Determine the (x, y) coordinate at the center of the cell enclosing the given text.  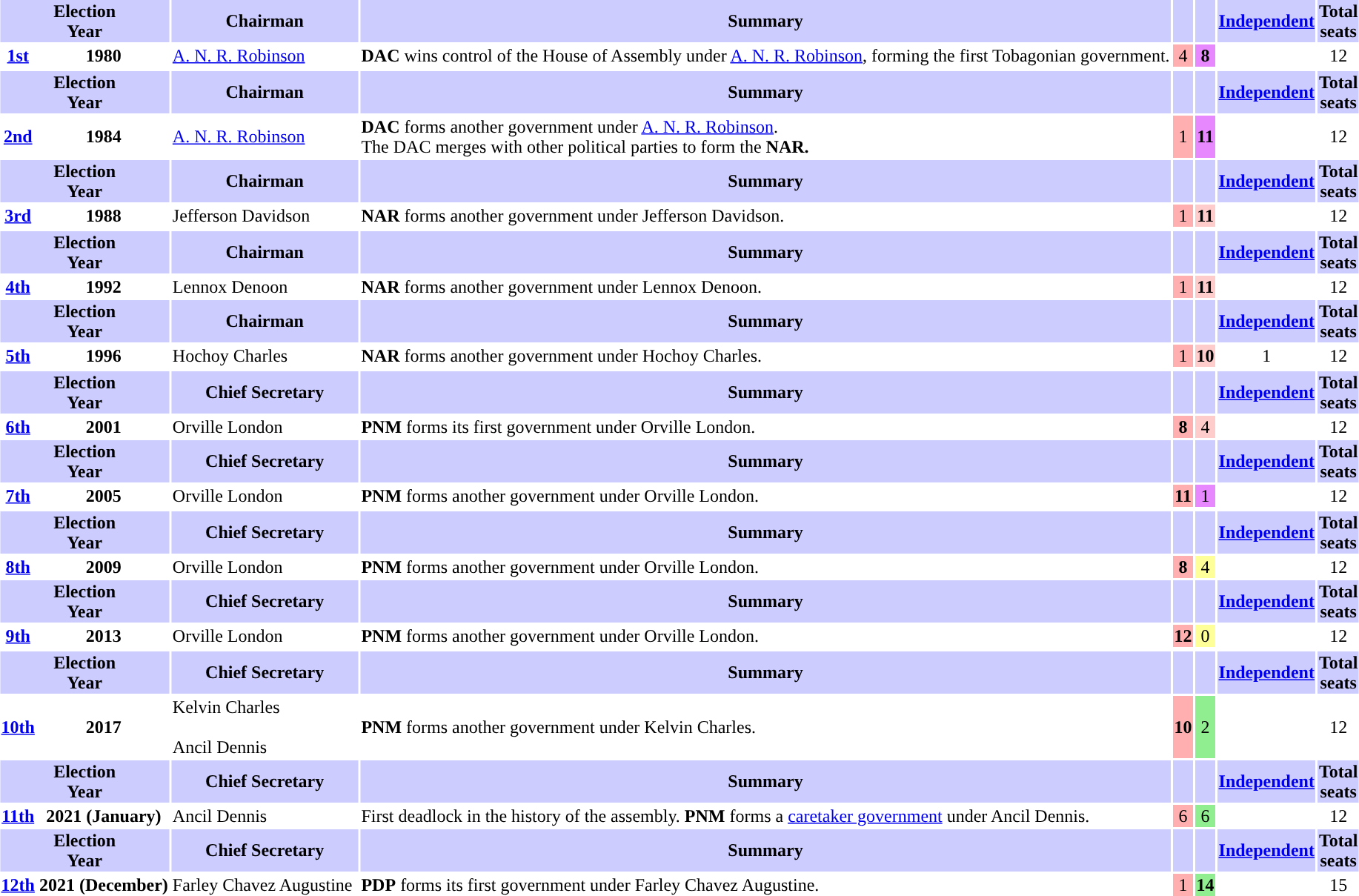
PNM forms another government under Kelvin Charles. (765, 727)
1996 (104, 356)
9th (18, 636)
1988 (104, 216)
12th (18, 885)
1980 (104, 56)
NAR forms another government under Jefferson Davidson. (765, 216)
Kelvin CharlesAncil Dennis (262, 727)
11th (18, 816)
Jefferson Davidson (262, 216)
DAC wins control of the House of Assembly under A. N. R. Robinson, forming the first Tobagonian government. (765, 56)
2021 (January) (104, 816)
7th (18, 496)
4th (18, 287)
2005 (104, 496)
Farley Chavez Augustine (262, 885)
5th (18, 356)
2017 (104, 727)
2013 (104, 636)
1st (18, 56)
14 (1205, 885)
NAR forms another government under Lennox Denoon. (765, 287)
2nd (18, 136)
PNM forms its first government under Orville London. (765, 427)
6th (18, 427)
2009 (104, 567)
15 (1338, 885)
0 (1205, 636)
First deadlock in the history of the assembly. PNM forms a caretaker government under Ancil Dennis. (765, 816)
NAR forms another government under Hochoy Charles. (765, 356)
DAC forms another government under A. N. R. Robinson.The DAC merges with other political parties to form the NAR. (765, 136)
1984 (104, 136)
10th (18, 727)
Ancil Dennis (262, 816)
3rd (18, 216)
8th (18, 567)
2 (1205, 727)
2001 (104, 427)
1992 (104, 287)
2021 (December) (104, 885)
Hochoy Charles (262, 356)
PDP forms its first government under Farley Chavez Augustine. (765, 885)
Lennox Denoon (262, 287)
